Determine the [X, Y] coordinate at the center of the cell enclosing the given text.  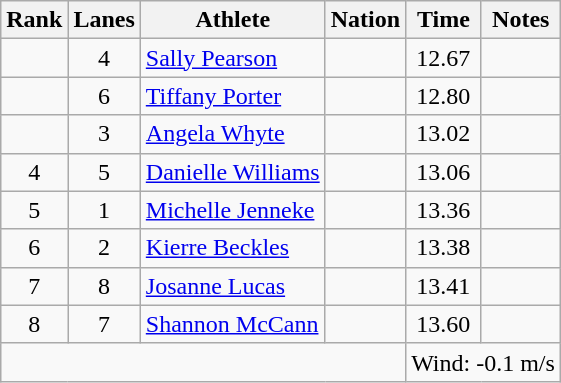
Tiffany Porter [232, 96]
13.38 [444, 248]
12.67 [444, 58]
Angela Whyte [232, 134]
Danielle Williams [232, 172]
Time [444, 20]
Notes [520, 20]
Josanne Lucas [232, 286]
13.41 [444, 286]
13.02 [444, 134]
13.36 [444, 210]
1 [104, 210]
2 [104, 248]
Athlete [232, 20]
Nation [365, 20]
Rank [34, 20]
Michelle Jenneke [232, 210]
Kierre Beckles [232, 248]
12.80 [444, 96]
13.60 [444, 324]
Lanes [104, 20]
Shannon McCann [232, 324]
13.06 [444, 172]
Sally Pearson [232, 58]
Wind: -0.1 m/s [484, 362]
3 [104, 134]
